Scan for the cell matching the given text and deliver its [x, y] coordinate at center. 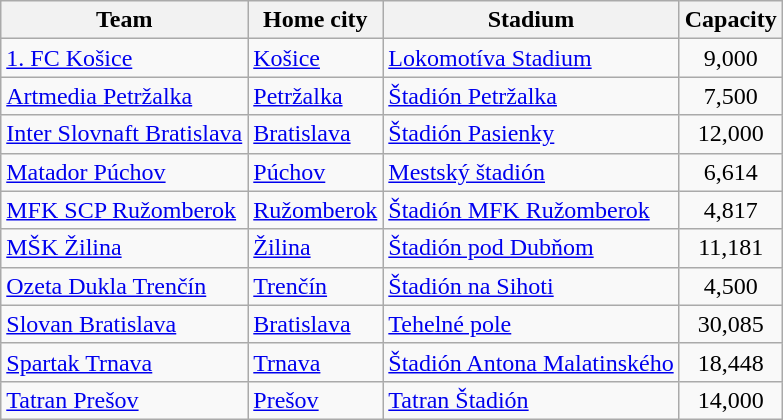
Home city [316, 20]
Tatran Štadión [531, 400]
14,000 [730, 400]
7,500 [730, 96]
Team [124, 20]
6,614 [730, 172]
Prešov [316, 400]
9,000 [730, 58]
Žilina [316, 248]
Košice [316, 58]
Tehelné pole [531, 324]
Slovan Bratislava [124, 324]
Mestský štadión [531, 172]
Petržalka [316, 96]
12,000 [730, 134]
Ružomberok [316, 210]
Trenčín [316, 286]
Inter Slovnaft Bratislava [124, 134]
Púchov [316, 172]
Štadión na Sihoti [531, 286]
Capacity [730, 20]
Spartak Trnava [124, 362]
Lokomotíva Stadium [531, 58]
11,181 [730, 248]
18,448 [730, 362]
Trnava [316, 362]
Artmedia Petržalka [124, 96]
Tatran Prešov [124, 400]
30,085 [730, 324]
1. FC Košice [124, 58]
Štadión pod Dubňom [531, 248]
Stadium [531, 20]
Štadión Petržalka [531, 96]
4,817 [730, 210]
Štadión Pasienky [531, 134]
Štadión Antona Malatinského [531, 362]
Štadión MFK Ružomberok [531, 210]
Ozeta Dukla Trenčín [124, 286]
4,500 [730, 286]
MFK SCP Ružomberok [124, 210]
Matador Púchov [124, 172]
MŠK Žilina [124, 248]
